Extract the [X, Y] coordinate from the center of the cell holding the provided text.  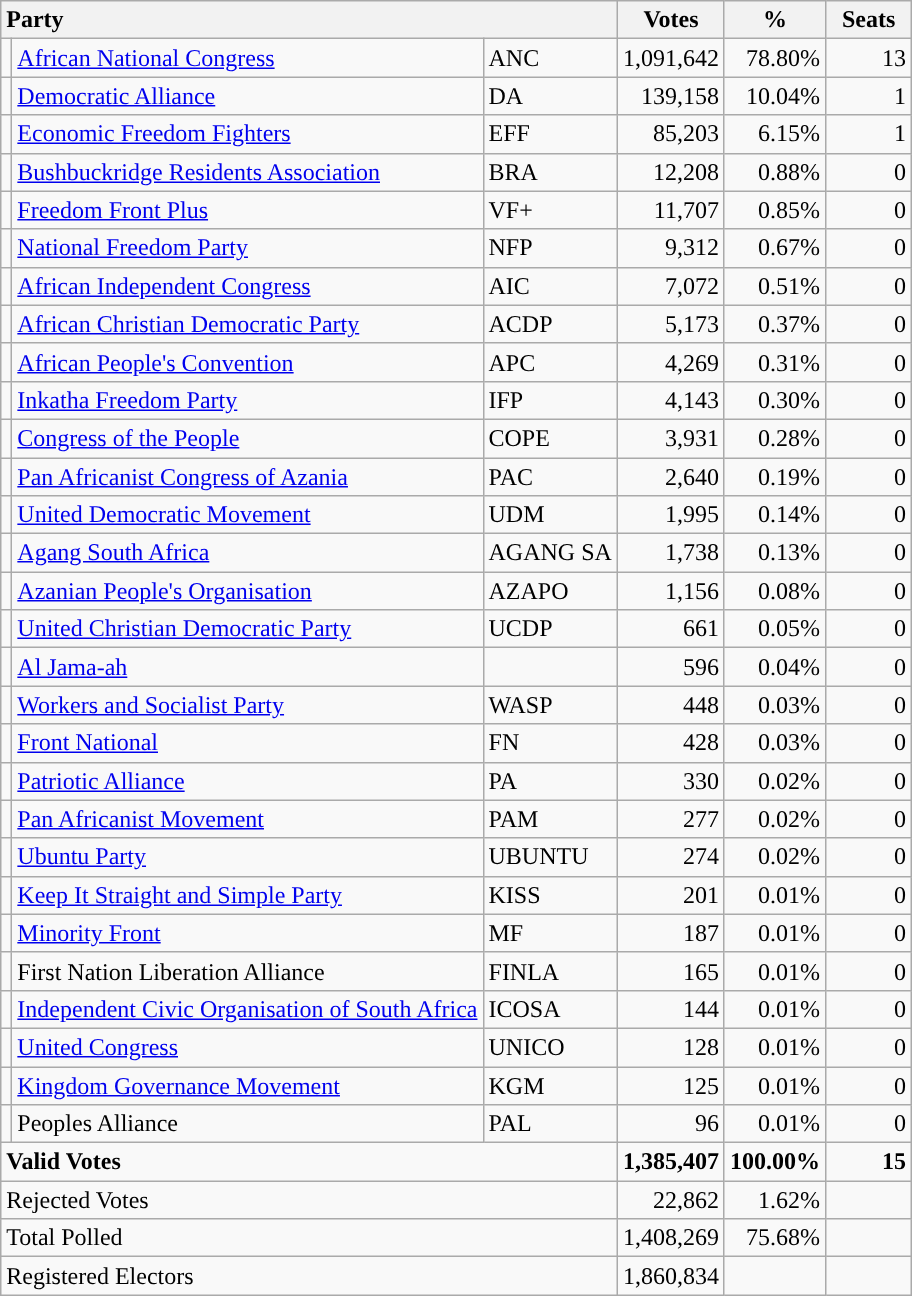
KISS [550, 895]
1,385,407 [670, 1162]
AGANG SA [550, 553]
Congress of the People [248, 438]
5,173 [670, 324]
3,931 [670, 438]
African People's Convention [248, 362]
12,208 [670, 172]
Agang South Africa [248, 553]
7,072 [670, 286]
National Freedom Party [248, 248]
IFP [550, 400]
0.37% [774, 324]
Economic Freedom Fighters [248, 134]
0.19% [774, 477]
9,312 [670, 248]
Azanian People's Organisation [248, 591]
0.05% [774, 629]
139,158 [670, 96]
Inkatha Freedom Party [248, 400]
COPE [550, 438]
15 [869, 1162]
Independent Civic Organisation of South Africa [248, 1009]
75.68% [774, 1238]
22,862 [670, 1200]
0.08% [774, 591]
2,640 [670, 477]
1,995 [670, 515]
0.30% [774, 400]
Minority Front [248, 933]
PA [550, 781]
100.00% [774, 1162]
Seats [869, 20]
United Democratic Movement [248, 515]
% [774, 20]
FINLA [550, 971]
VF+ [550, 210]
PAM [550, 819]
ACDP [550, 324]
Valid Votes [310, 1162]
United Congress [248, 1047]
Democratic Alliance [248, 96]
Freedom Front Plus [248, 210]
NFP [550, 248]
WASP [550, 705]
Keep It Straight and Simple Party [248, 895]
1,091,642 [670, 58]
0.14% [774, 515]
Registered Electors [310, 1276]
FN [550, 743]
4,269 [670, 362]
ANC [550, 58]
0.28% [774, 438]
277 [670, 819]
78.80% [774, 58]
Total Polled [310, 1238]
0.13% [774, 553]
274 [670, 857]
BRA [550, 172]
0.85% [774, 210]
MF [550, 933]
Ubuntu Party [248, 857]
Bushbuckridge Residents Association [248, 172]
1.62% [774, 1200]
85,203 [670, 134]
0.67% [774, 248]
UCDP [550, 629]
1,408,269 [670, 1238]
428 [670, 743]
PAL [550, 1124]
661 [670, 629]
Patriotic Alliance [248, 781]
125 [670, 1085]
UNICO [550, 1047]
165 [670, 971]
1,738 [670, 553]
201 [670, 895]
ICOSA [550, 1009]
448 [670, 705]
13 [869, 58]
African Christian Democratic Party [248, 324]
6.15% [774, 134]
596 [670, 667]
AIC [550, 286]
KGM [550, 1085]
Votes [670, 20]
Al Jama-ah [248, 667]
128 [670, 1047]
1,156 [670, 591]
144 [670, 1009]
330 [670, 781]
0.51% [774, 286]
UDM [550, 515]
187 [670, 933]
African National Congress [248, 58]
First Nation Liberation Alliance [248, 971]
PAC [550, 477]
1,860,834 [670, 1276]
0.31% [774, 362]
10.04% [774, 96]
4,143 [670, 400]
96 [670, 1124]
Party [310, 20]
Peoples Alliance [248, 1124]
EFF [550, 134]
UBUNTU [550, 857]
Kingdom Governance Movement [248, 1085]
Rejected Votes [310, 1200]
0.88% [774, 172]
APC [550, 362]
Pan Africanist Movement [248, 819]
African Independent Congress [248, 286]
DA [550, 96]
Front National [248, 743]
AZAPO [550, 591]
Workers and Socialist Party [248, 705]
United Christian Democratic Party [248, 629]
11,707 [670, 210]
Pan Africanist Congress of Azania [248, 477]
0.04% [774, 667]
